Return the [x, y] coordinate for the center point of the cell that contains the specified text.  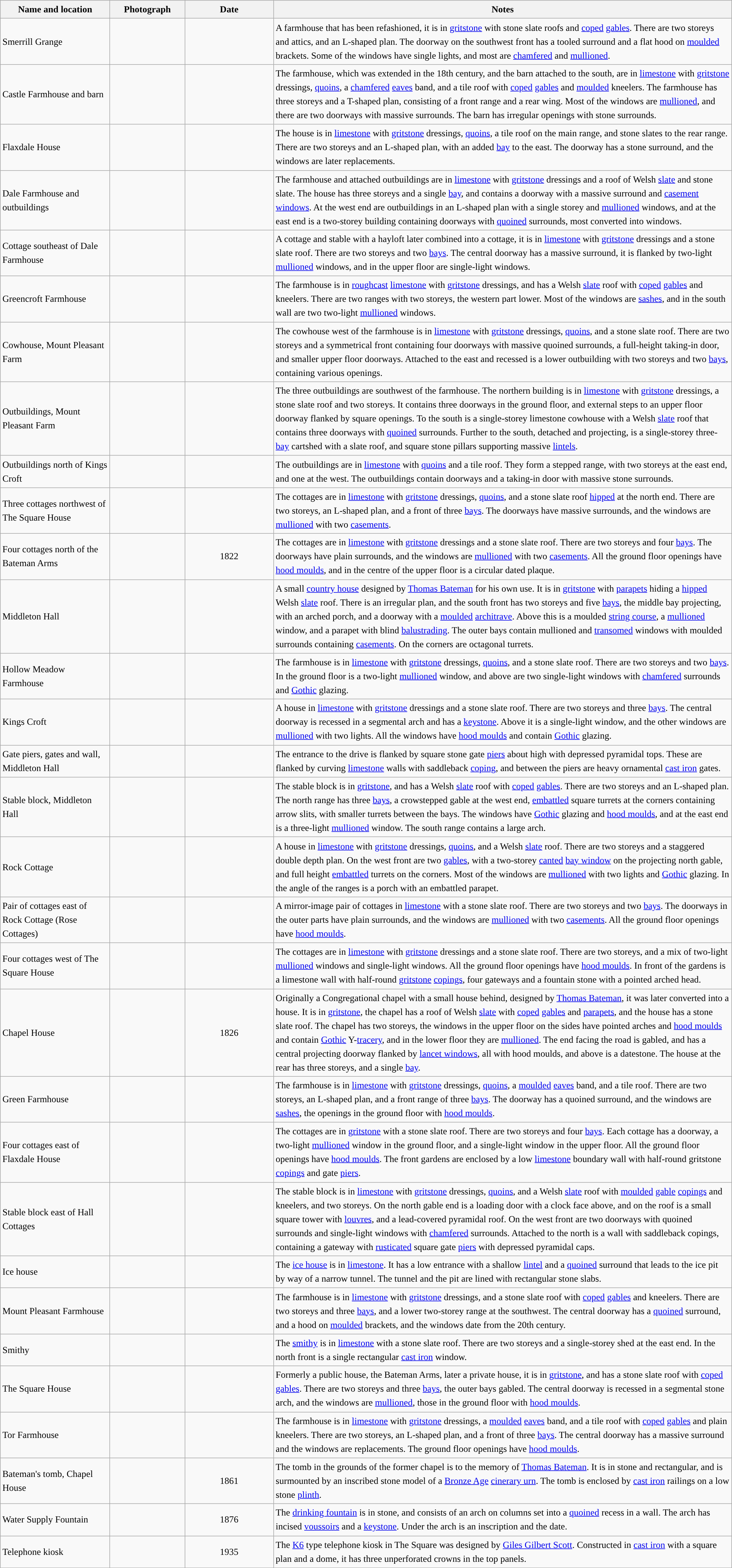
Cottage southeast of Dale Farmhouse [55, 253]
Middleton Hall [55, 617]
Smithy [55, 1350]
Four cottages west of The Square House [55, 966]
1826 [229, 1033]
1861 [229, 1481]
Date [229, 9]
1876 [229, 1520]
Ice house [55, 1272]
Stable block, Middleton Hall [55, 807]
Four cottages north of the Bateman Arms [55, 556]
Dale Farmhouse and outbuildings [55, 200]
Photograph [147, 9]
Green Farmhouse [55, 1099]
1822 [229, 556]
Four cottages east of Flaxdale House [55, 1152]
1935 [229, 1552]
Outbuildings, Mount Pleasant Farm [55, 418]
Rock Cottage [55, 867]
Three cottages northwest of The Square House [55, 510]
Hollow Meadow Farmhouse [55, 676]
Tor Farmhouse [55, 1435]
Cowhouse, Mount Pleasant Farm [55, 352]
Notes [503, 9]
Stable block east of Hall Cottages [55, 1219]
Water Supply Fountain [55, 1520]
Bateman's tomb, Chapel House [55, 1481]
Pair of cottages east of Rock Cottage (Rose Cottages) [55, 920]
Castle Farmhouse and barn [55, 94]
Name and location [55, 9]
Outbuildings north of Kings Croft [55, 472]
Gate piers, gates and wall,Middleton Hall [55, 761]
Flaxdale House [55, 147]
Kings Croft [55, 722]
Smerrill Grange [55, 42]
Chapel House [55, 1033]
Telephone kiosk [55, 1552]
Greencroft Farmhouse [55, 299]
The Square House [55, 1389]
Mount Pleasant Farmhouse [55, 1311]
